From the cell containing the given text, extract its center point as [X, Y] coordinate. 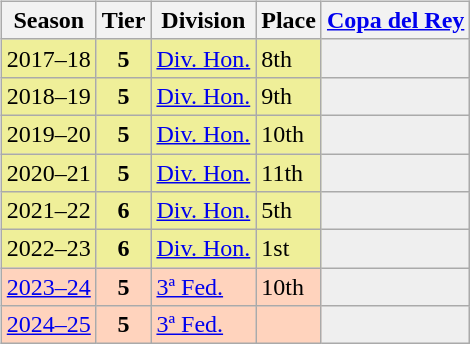
9th [289, 96]
Season [48, 20]
Tier [124, 20]
Division [204, 20]
11th [289, 173]
1st [289, 249]
2021–22 [48, 211]
2022–23 [48, 249]
2024–25 [48, 325]
2019–20 [48, 134]
2017–18 [48, 58]
Copa del Rey [395, 20]
2023–24 [48, 287]
Place [289, 20]
8th [289, 58]
2018–19 [48, 96]
5th [289, 211]
2020–21 [48, 173]
